Pinpoint the cell where the given text exists, returning its [X, Y] midpoint coordinate. 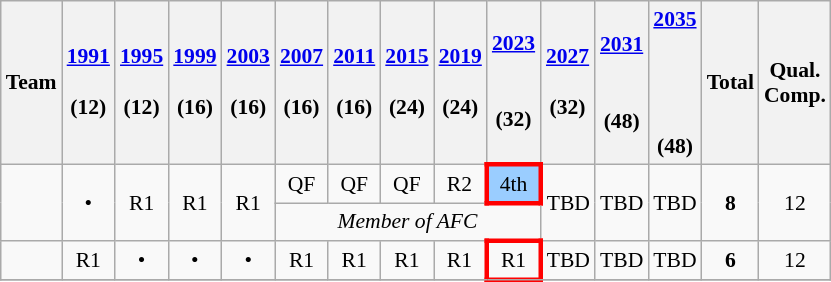
2035(48) [674, 82]
8 [730, 202]
2007(16) [302, 82]
2019(24) [460, 82]
2027(32) [568, 82]
2003(16) [248, 82]
Total [730, 82]
2031(48) [622, 82]
1991(12) [88, 82]
1999(16) [194, 82]
2011(16) [354, 82]
2015(24) [406, 82]
Member of AFC [408, 222]
Team [32, 82]
6 [730, 262]
Qual.Comp. [795, 82]
1995(12) [142, 82]
4th [514, 184]
2023(32) [514, 82]
R2 [460, 184]
